Pinpoint the cell where the given text exists, returning its [x, y] midpoint coordinate. 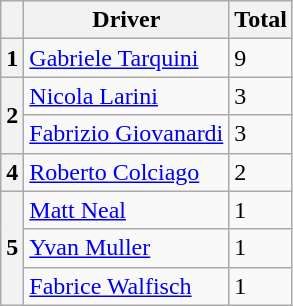
Fabrice Walfisch [126, 286]
Matt Neal [126, 210]
Gabriele Tarquini [126, 58]
9 [261, 58]
Fabrizio Giovanardi [126, 134]
Roberto Colciago [126, 172]
Total [261, 20]
Nicola Larini [126, 96]
5 [12, 248]
Yvan Muller [126, 248]
4 [12, 172]
Driver [126, 20]
